Return the (X, Y) coordinate for the center point of the cell that contains the specified text.  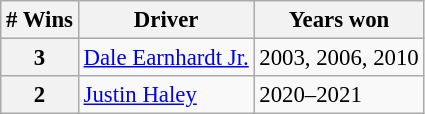
Driver (166, 20)
Justin Haley (166, 95)
# Wins (40, 20)
2 (40, 95)
3 (40, 58)
2020–2021 (339, 95)
Dale Earnhardt Jr. (166, 58)
Years won (339, 20)
2003, 2006, 2010 (339, 58)
